Extract the [X, Y] coordinate from the center of the cell holding the provided text.  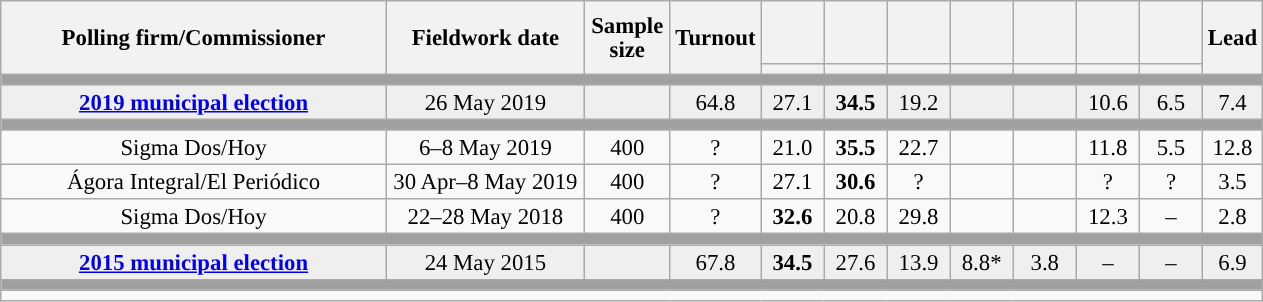
3.8 [1044, 262]
19.2 [918, 102]
12.3 [1108, 218]
Sample size [627, 38]
64.8 [716, 102]
35.5 [856, 148]
22.7 [918, 148]
20.8 [856, 218]
30 Apr–8 May 2019 [485, 182]
6.5 [1170, 102]
2.8 [1232, 218]
11.8 [1108, 148]
30.6 [856, 182]
27.6 [856, 262]
12.8 [1232, 148]
2015 municipal election [194, 262]
26 May 2019 [485, 102]
22–28 May 2018 [485, 218]
21.0 [792, 148]
24 May 2015 [485, 262]
6.9 [1232, 262]
Fieldwork date [485, 38]
32.6 [792, 218]
8.8* [982, 262]
7.4 [1232, 102]
2019 municipal election [194, 102]
Turnout [716, 38]
6–8 May 2019 [485, 148]
3.5 [1232, 182]
67.8 [716, 262]
Lead [1232, 38]
Ágora Integral/El Periódico [194, 182]
5.5 [1170, 148]
10.6 [1108, 102]
29.8 [918, 218]
Polling firm/Commissioner [194, 38]
13.9 [918, 262]
